Return the (X, Y) coordinate for the center point of the cell that contains the specified text.  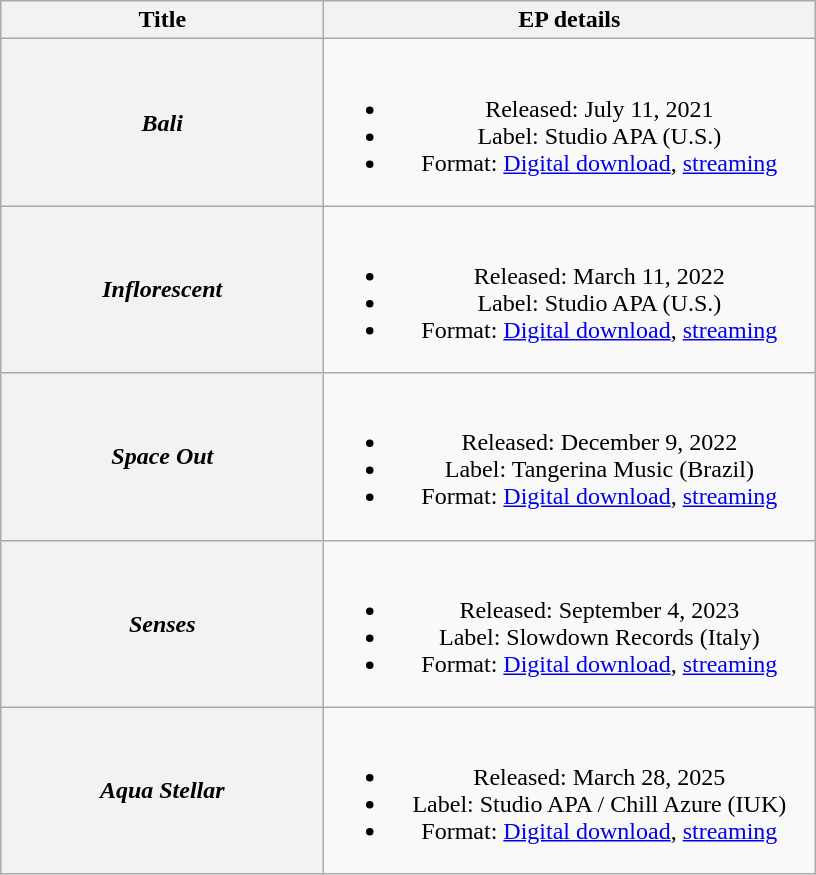
Released: March 11, 2022Label: Studio APA (U.S.)Format: Digital download, streaming (570, 290)
Released: December 9, 2022Label: Tangerina Music (Brazil)Format: Digital download, streaming (570, 456)
Released: March 28, 2025Label: Studio APA / Chill Azure (IUK)Format: Digital download, streaming (570, 790)
Released: September 4, 2023Label: Slowdown Records (Italy)Format: Digital download, streaming (570, 624)
EP details (570, 20)
Inflorescent (162, 290)
Aqua Stellar (162, 790)
Released: July 11, 2021Label: Studio APA (U.S.)Format: Digital download, streaming (570, 122)
Space Out (162, 456)
Title (162, 20)
Bali (162, 122)
Senses (162, 624)
